Locate the cell with the specified text and output its [x, y] center coordinate. 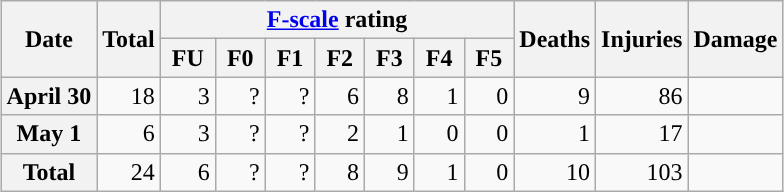
Damage [736, 39]
F5 [489, 58]
F2 [340, 58]
F4 [439, 58]
2 [340, 134]
Deaths [555, 39]
Injuries [642, 39]
18 [129, 96]
F1 [290, 58]
86 [642, 96]
103 [642, 172]
17 [642, 134]
May 1 [49, 134]
F-scale rating [336, 20]
F3 [390, 58]
Date [49, 39]
F0 [240, 58]
FU [188, 58]
April 30 [49, 96]
10 [555, 172]
24 [129, 172]
